Locate the cell with the specified text and output its (x, y) center coordinate. 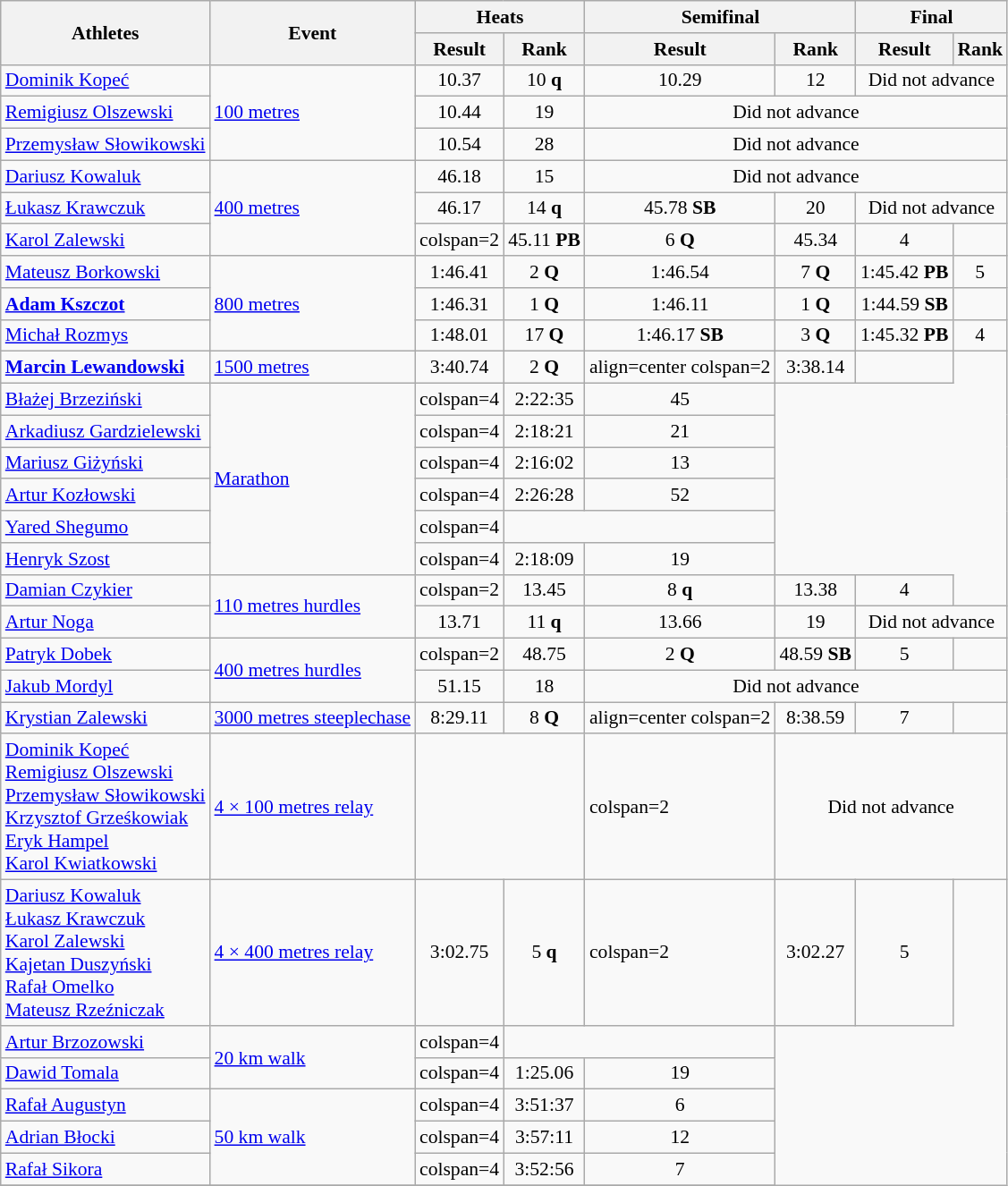
14 q (544, 208)
1:25.06 (544, 1073)
13.45 (544, 590)
13.38 (816, 590)
1:45.42 PB (904, 272)
Adam Kszczot (106, 304)
7 Q (816, 272)
Dawid Tomala (106, 1073)
Jakub Mordyl (106, 686)
1:46.41 (460, 272)
Dariusz KowalukŁukasz KrawczukKarol ZalewskiKajetan DuszyńskiRafał OmelkoMateusz Rzeźniczak (106, 953)
5 q (544, 953)
1:48.01 (460, 335)
Mariusz Giżyński (106, 463)
Semifinal (721, 17)
2:18:09 (544, 559)
400 metres hurdles (313, 671)
Adrian Błocki (106, 1138)
20 (816, 208)
Athletes (106, 32)
Przemysław Słowikowski (106, 145)
1:44.59 SB (904, 304)
Damian Czykier (106, 590)
2:22:35 (544, 400)
10.37 (460, 80)
1:46.11 (680, 304)
2:26:28 (544, 496)
20 km walk (313, 1057)
8 q (680, 590)
Final (932, 17)
1:46.31 (460, 304)
46.17 (460, 208)
45.34 (816, 241)
13.71 (460, 623)
6 Q (680, 241)
3000 metres steeplechase (313, 718)
Łukasz Krawczuk (106, 208)
Karol Zalewski (106, 241)
Yared Shegumo (106, 527)
48.75 (544, 655)
1:46.54 (680, 272)
Dariusz Kowaluk (106, 176)
Michał Rozmys (106, 335)
48.59 SB (816, 655)
50 km walk (313, 1138)
4 × 400 metres relay (313, 953)
10.44 (460, 113)
3:52:56 (544, 1169)
Event (313, 32)
800 metres (313, 304)
3:02.27 (816, 953)
Rafał Augustyn (106, 1106)
Błażej Brzeziński (106, 400)
Mateusz Borkowski (106, 272)
8:29.11 (460, 718)
1:46.17 SB (680, 335)
10.54 (460, 145)
4 × 100 metres relay (313, 807)
Arkadiusz Gardzielewski (106, 431)
Rafał Sikora (106, 1169)
Heats (500, 17)
2:16:02 (544, 463)
3:38.14 (816, 368)
110 metres hurdles (313, 606)
Henryk Szost (106, 559)
400 metres (313, 208)
10.29 (680, 80)
Remigiusz Olszewski (106, 113)
8 Q (544, 718)
17 Q (544, 335)
15 (544, 176)
21 (680, 431)
13 (680, 463)
100 metres (313, 113)
Artur Brzozowski (106, 1042)
3 Q (816, 335)
Krystian Zalewski (106, 718)
Dominik Kopeć (106, 80)
45 (680, 400)
10 q (544, 80)
6 (680, 1106)
8:38.59 (816, 718)
13.66 (680, 623)
2:18:21 (544, 431)
Patryk Dobek (106, 655)
Artur Kozłowski (106, 496)
28 (544, 145)
18 (544, 686)
46.18 (460, 176)
3:51:37 (544, 1106)
3:02.75 (460, 953)
52 (680, 496)
Artur Noga (106, 623)
45.11 PB (544, 241)
Marathon (313, 479)
Dominik KopećRemigiusz OlszewskiPrzemysław SłowikowskiKrzysztof GrześkowiakEryk HampelKarol Kwiatkowski (106, 807)
3:57:11 (544, 1138)
1:45.32 PB (904, 335)
Marcin Lewandowski (106, 368)
51.15 (460, 686)
1500 metres (313, 368)
45.78 SB (680, 208)
3:40.74 (460, 368)
11 q (544, 623)
